Return (X, Y) of the center of cell containing provided text 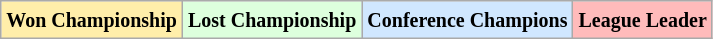
Lost Championship (272, 20)
Conference Champions (468, 20)
Won Championship (92, 20)
League Leader (642, 20)
